Return (X, Y) of the center of cell containing provided text 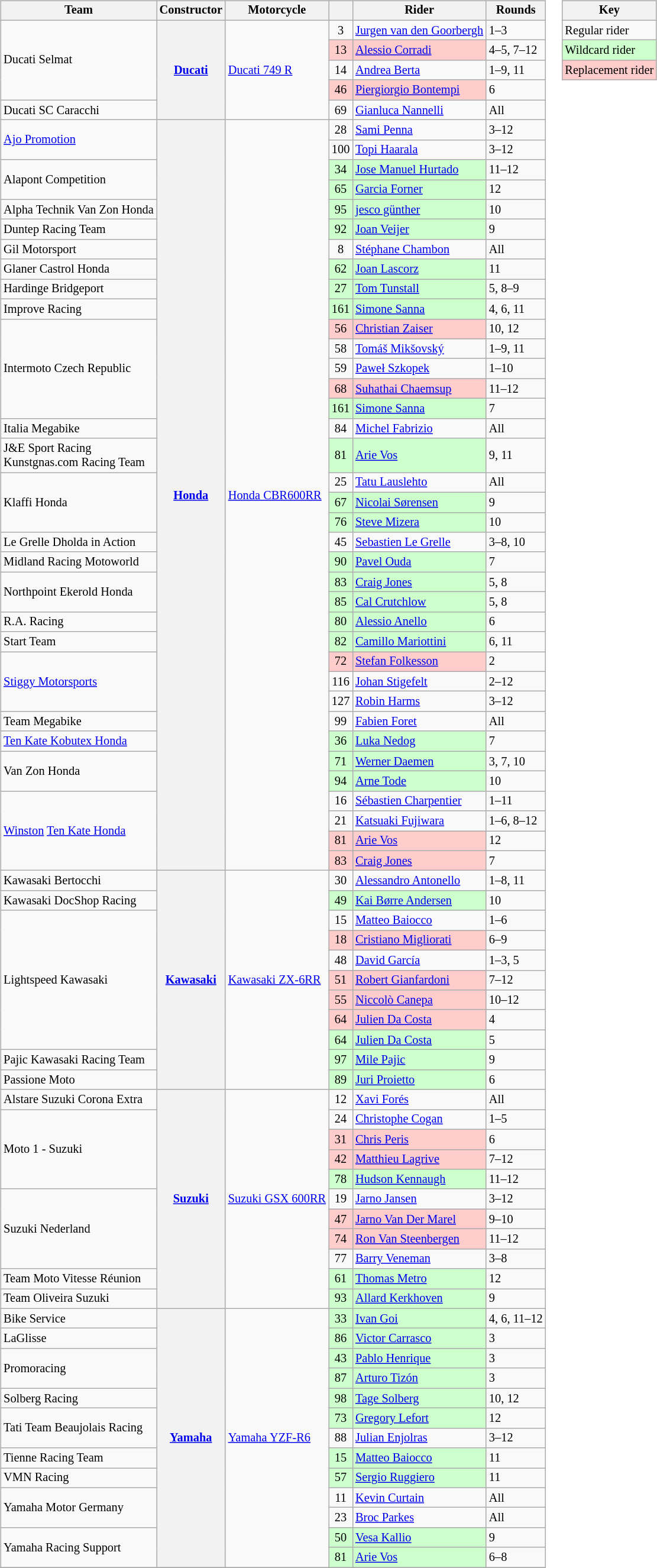
Broc Parkes (419, 1518)
116 (341, 681)
Glaner Castrol Honda (78, 269)
Van Zon Honda (78, 771)
Ivan Goi (419, 1318)
Solberg Racing (78, 1398)
73 (341, 1418)
Gregory Lefort (419, 1418)
10–12 (516, 1000)
67 (341, 502)
Joan Lascorz (419, 269)
Julian Enjolras (419, 1438)
Yamaha YZF-R6 (277, 1438)
99 (341, 722)
18 (341, 940)
Le Grelle Dholda in Action (78, 542)
Victor Carrasco (419, 1339)
Tage Solberg (419, 1398)
Yamaha Motor Germany (78, 1507)
45 (341, 542)
Lightspeed Kawasaki (78, 980)
Mile Pajic (419, 1060)
Improve Racing (78, 309)
Stefan Folkesson (419, 662)
Werner Daemen (419, 761)
98 (341, 1398)
Pavel Ouda (419, 562)
8 (341, 250)
Ducati Selmat (78, 60)
Paweł Szkopek (419, 368)
Fabien Foret (419, 722)
Arturo Tizón (419, 1378)
1–6 (516, 920)
Stéphane Chambon (419, 250)
Northpoint Ekerold Honda (78, 591)
Key (610, 11)
82 (341, 642)
Michel Fabrizio (419, 428)
21 (341, 821)
Team Oliveira Suzuki (78, 1299)
27 (341, 289)
6–8 (516, 1557)
Sami Penna (419, 130)
Vesa Kallio (419, 1538)
Intermoto Czech Republic (78, 368)
Kai Børre Andersen (419, 901)
3–8 (516, 1259)
Gianluca Nannelli (419, 110)
50 (341, 1538)
Kevin Curtain (419, 1498)
VMN Racing (78, 1478)
Jurgen van den Goorbergh (419, 30)
Hudson Kennaugh (419, 1179)
30 (341, 881)
R.A. Racing (78, 622)
Allard Kerkhoven (419, 1299)
Barry Veneman (419, 1259)
1–3 (516, 30)
Alapont Competition (78, 180)
Constructor (191, 11)
1–5 (516, 1120)
Alessio Anello (419, 622)
Luka Nedog (419, 741)
Italia Megabike (78, 428)
Pablo Henrique (419, 1359)
Jarno Van Der Marel (419, 1219)
100 (341, 150)
88 (341, 1438)
Replacement rider (610, 70)
Topi Haarala (419, 150)
Ten Kate Kobutex Honda (78, 741)
Christophe Cogan (419, 1120)
Start Team (78, 642)
Ducati 749 R (277, 70)
Sebastien Le Grelle (419, 542)
Matthieu Lagrive (419, 1159)
Midland Racing Motoworld (78, 562)
Johan Stigefelt (419, 681)
Ducati SC Caracchi (78, 110)
Bike Service (78, 1318)
1–10 (516, 368)
Tati Team Beaujolais Racing (78, 1428)
Jose Manuel Hurtado (419, 170)
80 (341, 622)
Kawasaki Bertocchi (78, 881)
69 (341, 110)
Hardinge Bridgeport (78, 289)
2–12 (516, 681)
Promoracing (78, 1369)
Ron Van Steenbergen (419, 1239)
51 (341, 980)
93 (341, 1299)
4, 6, 11 (516, 309)
Yamaha Racing Support (78, 1547)
Suzuki (191, 1199)
Niccolò Canepa (419, 1000)
Honda CBR600RR (277, 496)
36 (341, 741)
Arne Tode (419, 781)
Wildcard rider (610, 50)
Ducati (191, 70)
Tatu Lauslehto (419, 483)
42 (341, 1159)
92 (341, 229)
Jarno Jansen (419, 1199)
3, 7, 10 (516, 761)
Xavi Forés (419, 1100)
Klaffi Honda (78, 503)
16 (341, 801)
71 (341, 761)
31 (341, 1139)
14 (341, 70)
jesco günther (419, 209)
4 (516, 1020)
65 (341, 190)
85 (341, 602)
Suzuki Nederland (78, 1229)
Katsuaki Fujiwara (419, 821)
Passione Moto (78, 1079)
3–8, 10 (516, 542)
Cal Crutchlow (419, 602)
61 (341, 1279)
Kawasaki DocShop Racing (78, 901)
Chris Peris (419, 1139)
Tom Tunstall (419, 289)
24 (341, 1120)
Moto 1 - Suzuki (78, 1150)
Alstare Suzuki Corona Extra (78, 1100)
Alessio Corradi (419, 50)
48 (341, 960)
9, 11 (516, 455)
5 (516, 1040)
1–6, 8–12 (516, 821)
77 (341, 1259)
Duntep Racing Team (78, 229)
David García (419, 960)
Juri Proietto (419, 1079)
Pajic Kawasaki Racing Team (78, 1060)
9–10 (516, 1219)
43 (341, 1359)
90 (341, 562)
55 (341, 1000)
5, 8–9 (516, 289)
Tienne Racing Team (78, 1458)
56 (341, 329)
4, 6, 11–12 (516, 1318)
Joan Veijer (419, 229)
Suhathai Chaemsup (419, 389)
Nicolai Sørensen (419, 502)
Suzuki GSX 600RR (277, 1199)
Rider (419, 11)
Team Megabike (78, 722)
6–9 (516, 940)
Motorcycle (277, 11)
Gil Motorsport (78, 250)
68 (341, 389)
Robin Harms (419, 701)
Christian Zaiser (419, 329)
Andrea Berta (419, 70)
49 (341, 901)
78 (341, 1179)
Honda (191, 496)
J&E Sport RacingKunstgnas.com Racing Team (78, 455)
LaGlisse (78, 1339)
Team Moto Vitesse Réunion (78, 1279)
1–8, 11 (516, 881)
Piergiorgio Bontempi (419, 90)
25 (341, 483)
Rounds (516, 11)
Robert Gianfardoni (419, 980)
6, 11 (516, 642)
1–11 (516, 801)
4–5, 7–12 (516, 50)
Winston Ten Kate Honda (78, 830)
76 (341, 522)
Sergio Ruggiero (419, 1478)
Ajo Promotion (78, 140)
57 (341, 1478)
62 (341, 269)
34 (341, 170)
33 (341, 1318)
72 (341, 662)
86 (341, 1339)
87 (341, 1378)
Steve Mizera (419, 522)
13 (341, 50)
Cristiano Migliorati (419, 940)
Sébastien Charpentier (419, 801)
89 (341, 1079)
Garcia Forner (419, 190)
59 (341, 368)
Alpha Technik Van Zon Honda (78, 209)
Stiggy Motorsports (78, 681)
Yamaha (191, 1438)
95 (341, 209)
Camillo Mariottini (419, 642)
127 (341, 701)
Alessandro Antonello (419, 881)
Kawasaki (191, 980)
97 (341, 1060)
58 (341, 349)
94 (341, 781)
Thomas Metro (419, 1279)
2 (516, 662)
74 (341, 1239)
Regular rider (610, 30)
1–3, 5 (516, 960)
47 (341, 1219)
46 (341, 90)
19 (341, 1199)
28 (341, 130)
Team (78, 11)
84 (341, 428)
Kawasaki ZX-6RR (277, 980)
23 (341, 1518)
Tomáš Mikšovský (419, 349)
